Determine the (X, Y) coordinate at the center of the cell enclosing the given text.  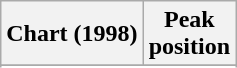
Chart (1998) (72, 34)
Peakposition (189, 34)
